Determine the (X, Y) coordinate at the center of the cell enclosing the given text.  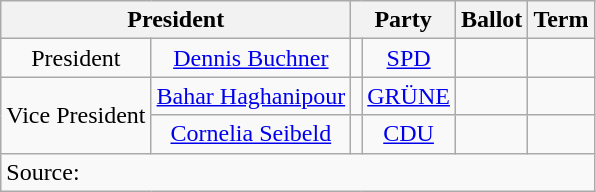
Party (404, 20)
SPD (409, 58)
Bahar Haghanipour (251, 96)
Ballot (491, 20)
CDU (409, 134)
Dennis Buchner (251, 58)
Source: (298, 172)
Vice President (76, 115)
GRÜNE (409, 96)
Cornelia Seibeld (251, 134)
Term (561, 20)
